Scan for the cell matching the given text and deliver its [x, y] coordinate at center. 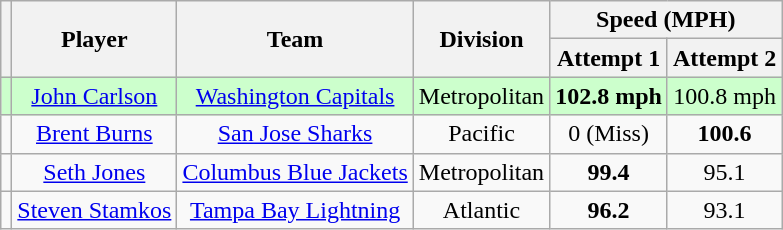
100.8 mph [724, 96]
Pacific [481, 134]
95.1 [724, 172]
John Carlson [94, 96]
Attempt 2 [724, 58]
Attempt 1 [609, 58]
Columbus Blue Jackets [295, 172]
93.1 [724, 210]
102.8 mph [609, 96]
San Jose Sharks [295, 134]
Atlantic [481, 210]
96.2 [609, 210]
Tampa Bay Lightning [295, 210]
Brent Burns [94, 134]
100.6 [724, 134]
99.4 [609, 172]
Division [481, 39]
Washington Capitals [295, 96]
Player [94, 39]
Steven Stamkos [94, 210]
Team [295, 39]
Seth Jones [94, 172]
0 (Miss) [609, 134]
Speed (MPH) [666, 20]
